Find where the given text appears and provide that cell's center as [x, y] coordinate. 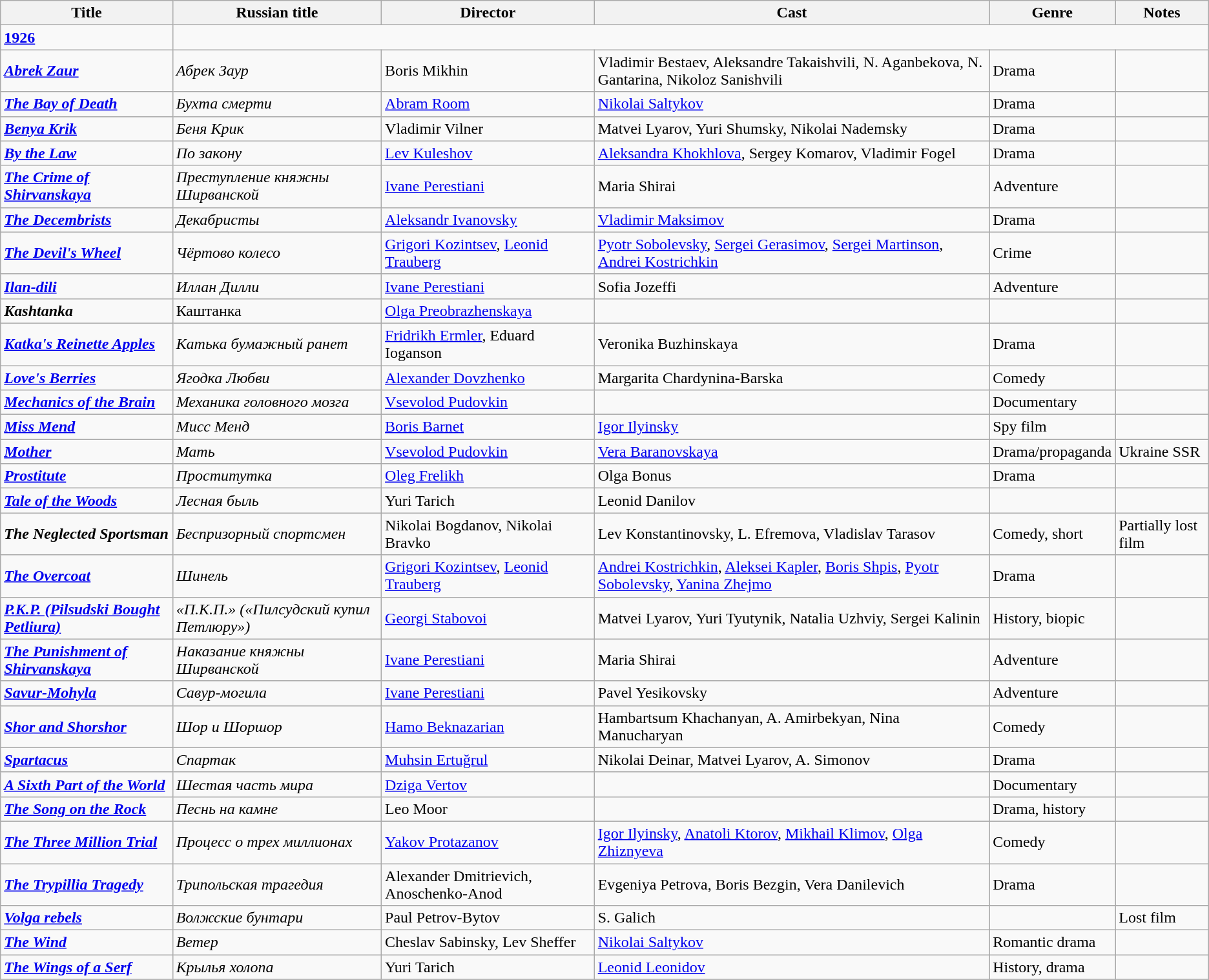
Shor and Shorshor [87, 726]
Igor Ilyinsky, Anatoli Ktorov, Mikhail Klimov, Olga Zhiznyeva [792, 842]
Hambartsum Khachanyan, A. Amirbekyan, Nina Manucharyan [792, 726]
The Overcoat [87, 576]
Vladimir Vilner [488, 129]
S. Galich [792, 918]
Leonid Danilov [792, 501]
Pavel Yesikovsky [792, 693]
A Sixth Part of the World [87, 784]
Georgi Stabovoi [488, 618]
Крылья холопа [276, 967]
Cast [792, 13]
Каштанка [276, 311]
Miss Mend [87, 427]
Boris Barnet [488, 427]
Abrek Zaur [87, 71]
Boris Mikhin [488, 71]
Трипольская трагедия [276, 884]
The Three Million Trial [87, 842]
Vera Baranovskaya [792, 452]
Волжские бунтари [276, 918]
Декабристы [276, 220]
Nikolai Deinar, Matvei Lyarov, A. Simonov [792, 760]
Беспризорный спортсмен [276, 534]
Шинель [276, 576]
Ukraine SSR [1162, 452]
Катька бумажный ранет [276, 344]
Беня Крик [276, 129]
Песнь на камне [276, 809]
Наказание княжны Ширванской [276, 660]
Love's Berries [87, 378]
Prostitute [87, 476]
The Song on the Rock [87, 809]
History, drama [1053, 967]
Title [87, 13]
P.K.P. (Pilsudski Bought Petliura) [87, 618]
Genre [1053, 13]
Paul Petrov-Bytov [488, 918]
Margarita Chardynina-Barska [792, 378]
Мисс Менд [276, 427]
Проститутка [276, 476]
Pyotr Sobolevsky, Sergei Gerasimov, Sergei Martinson, Andrei Kostrichkin [792, 253]
Vladimir Maksimov [792, 220]
Шестая часть мира [276, 784]
Vladimir Bestaev, Aleksandre Takaishvili, N. Aganbekova, N. Gantarina, Nikoloz Sanishvili [792, 71]
Spartacus [87, 760]
Leo Moor [488, 809]
Benya Krik [87, 129]
Lev Kuleshov [488, 153]
Шор и Шоршор [276, 726]
Alexander Dmitrievich, Anoschenko-Anod [488, 884]
1926 [87, 37]
Olga Preobrazhenskaya [488, 311]
Evgeniya Petrova, Boris Bezgin, Vera Danilevich [792, 884]
Kashtanka [87, 311]
Преступление княжны Ширванской [276, 186]
Matvei Lyarov, Yuri Tyutynik, Natalia Uzhviy, Sergei Kalinin [792, 618]
Процесс о трех миллионах [276, 842]
Nikolai Bogdanov, Nikolai Bravko [488, 534]
Russian title [276, 13]
Fridrikh Ermler, Eduard Ioganson [488, 344]
Бухта смерти [276, 104]
Veronika Buzhinskaya [792, 344]
Cheslav Sabinsky, Lev Sheffer [488, 943]
Igor Ilyinsky [792, 427]
Hamo Beknazarian [488, 726]
Mother [87, 452]
Volga rebels [87, 918]
Partially lost film [1162, 534]
Romantic drama [1053, 943]
History, biopic [1053, 618]
Савур-могила [276, 693]
Иллан Дилли [276, 286]
Tale of the Woods [87, 501]
Лесная быль [276, 501]
Drama/propaganda [1053, 452]
Ягодка Любви [276, 378]
Чёртово колесо [276, 253]
The Bay of Death [87, 104]
The Punishment of Shirvanskaya [87, 660]
Aleksandr Ivanovsky [488, 220]
Aleksandra Khokhlova, Sergey Komarov, Vladimir Fogel [792, 153]
Абрек Заур [276, 71]
Olga Bonus [792, 476]
Abram Room [488, 104]
Ветер [276, 943]
Comedy, short [1053, 534]
Lost film [1162, 918]
Director [488, 13]
Мать [276, 452]
Drama, history [1053, 809]
Crime [1053, 253]
Спартак [276, 760]
Andrei Kostrichkin, Aleksei Kapler, Boris Shpis, Pyotr Sobolevsky, Yanina Zhejmo [792, 576]
The Wind [87, 943]
Oleg Frelikh [488, 476]
Katka's Reinette Apples [87, 344]
Механика головного мозга [276, 402]
The Trypillia Tragedy [87, 884]
Dziga Vertov [488, 784]
The Crime of Shirvanskaya [87, 186]
The Devil's Wheel [87, 253]
Notes [1162, 13]
Matvei Lyarov, Yuri Shumsky, Nikolai Nademsky [792, 129]
Leonid Leonidov [792, 967]
Sofia Jozeffi [792, 286]
Mechanics of the Brain [87, 402]
Spy film [1053, 427]
Savur-Mohyla [87, 693]
Ilan-dili [87, 286]
The Decembrists [87, 220]
The Neglected Sportsman [87, 534]
Lev Konstantinovsky, L. Efremova, Vladislav Tarasov [792, 534]
«П.К.П.» («Пилсудский купил Петлюру») [276, 618]
По закону [276, 153]
The Wings of a Serf [87, 967]
By the Law [87, 153]
Alexander Dovzhenko [488, 378]
Yakov Protazanov [488, 842]
Muhsin Ertuğrul [488, 760]
